Scan for the cell matching the given text and deliver its [X, Y] coordinate at center. 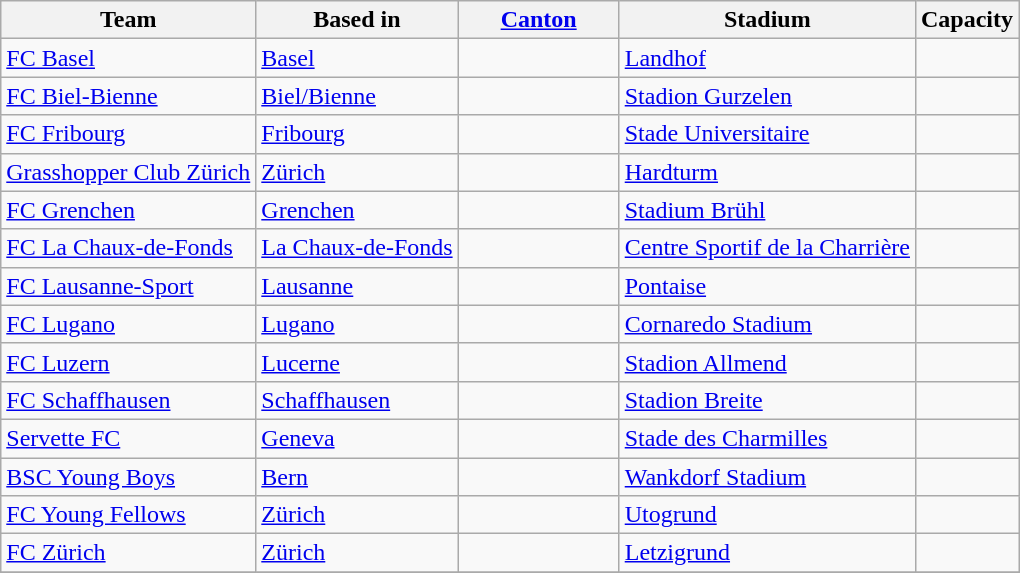
Stadium [767, 20]
FC Luzern [128, 362]
Schaffhausen [357, 400]
Stadion Gurzelen [767, 96]
FC Fribourg [128, 134]
FC Young Fellows [128, 515]
Stade Universitaire [767, 134]
Canton [538, 20]
Grenchen [357, 210]
Stadion Allmend [767, 362]
Stade des Charmilles [767, 438]
Grasshopper Club Zürich [128, 172]
FC Grenchen [128, 210]
Basel [357, 58]
Fribourg [357, 134]
Hardturm [767, 172]
Cornaredo Stadium [767, 324]
Lausanne [357, 286]
Utogrund [767, 515]
FC Basel [128, 58]
Servette FC [128, 438]
Lucerne [357, 362]
Geneva [357, 438]
BSC Young Boys [128, 477]
FC Lugano [128, 324]
Letzigrund [767, 553]
Team [128, 20]
Bern [357, 477]
Biel/Bienne [357, 96]
Stadion Breite [767, 400]
Stadium Brühl [767, 210]
FC Lausanne-Sport [128, 286]
La Chaux-de-Fonds [357, 248]
FC Biel-Bienne [128, 96]
Landhof [767, 58]
FC La Chaux-de-Fonds [128, 248]
FC Zürich [128, 553]
Pontaise [767, 286]
Centre Sportif de la Charrière [767, 248]
Lugano [357, 324]
Wankdorf Stadium [767, 477]
Capacity [966, 20]
FC Schaffhausen [128, 400]
Based in [357, 20]
